Detect which cell encompasses the target text, then output its (X, Y) center coordinate. 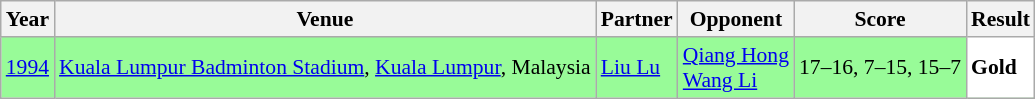
Result (1000, 19)
Opponent (736, 19)
Kuala Lumpur Badminton Stadium, Kuala Lumpur, Malaysia (325, 68)
Year (28, 19)
1994 (28, 68)
Gold (1000, 68)
17–16, 7–15, 15–7 (880, 68)
Qiang Hong Wang Li (736, 68)
Venue (325, 19)
Liu Lu (637, 68)
Score (880, 19)
Partner (637, 19)
